Scan for the cell matching the given text and deliver its (x, y) coordinate at center. 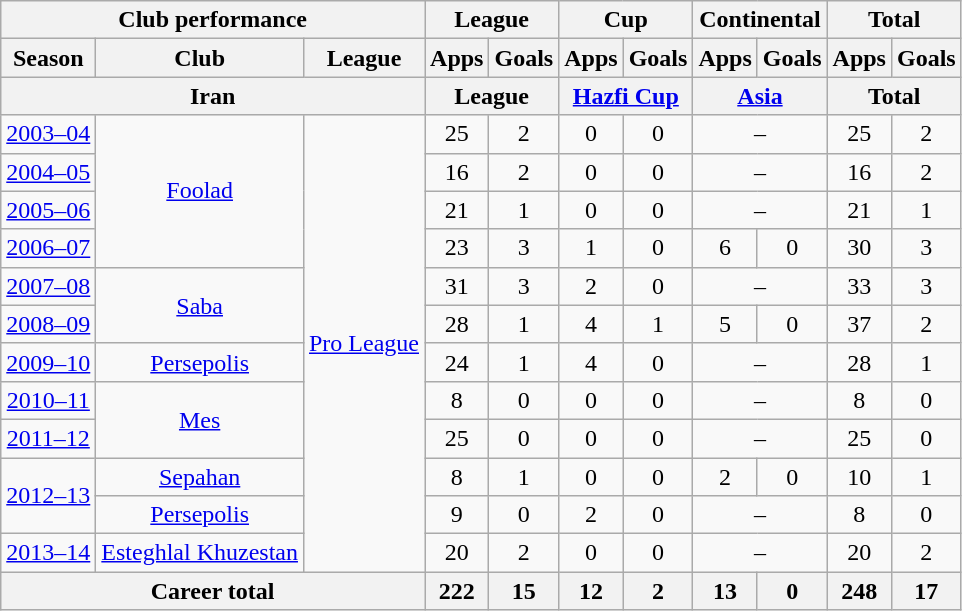
2004–05 (48, 172)
24 (457, 362)
31 (457, 286)
248 (859, 591)
6 (725, 248)
2009–10 (48, 362)
10 (859, 477)
222 (457, 591)
2006–07 (48, 248)
2010–11 (48, 400)
Esteghlal Khuzestan (200, 553)
2013–14 (48, 553)
23 (457, 248)
2012–13 (48, 496)
5 (725, 324)
Continental (760, 20)
Iran (213, 96)
2005–06 (48, 210)
Pro League (364, 344)
Club performance (213, 20)
2008–09 (48, 324)
Hazfi Cup (626, 96)
37 (859, 324)
13 (725, 591)
Saba (200, 305)
Club (200, 58)
33 (859, 286)
Career total (213, 591)
17 (926, 591)
Foolad (200, 191)
Sepahan (200, 477)
Cup (626, 20)
2011–12 (48, 438)
15 (524, 591)
2003–04 (48, 134)
2007–08 (48, 286)
Season (48, 58)
9 (457, 515)
30 (859, 248)
12 (591, 591)
Mes (200, 419)
Asia (760, 96)
